Pinpoint the cell where the given text exists, returning its (X, Y) midpoint coordinate. 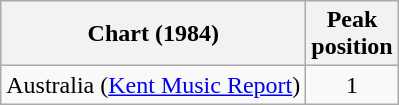
Australia (Kent Music Report) (154, 85)
Chart (1984) (154, 34)
Peakposition (352, 34)
1 (352, 85)
